Extract the (X, Y) coordinate from the center of the cell holding the provided text.  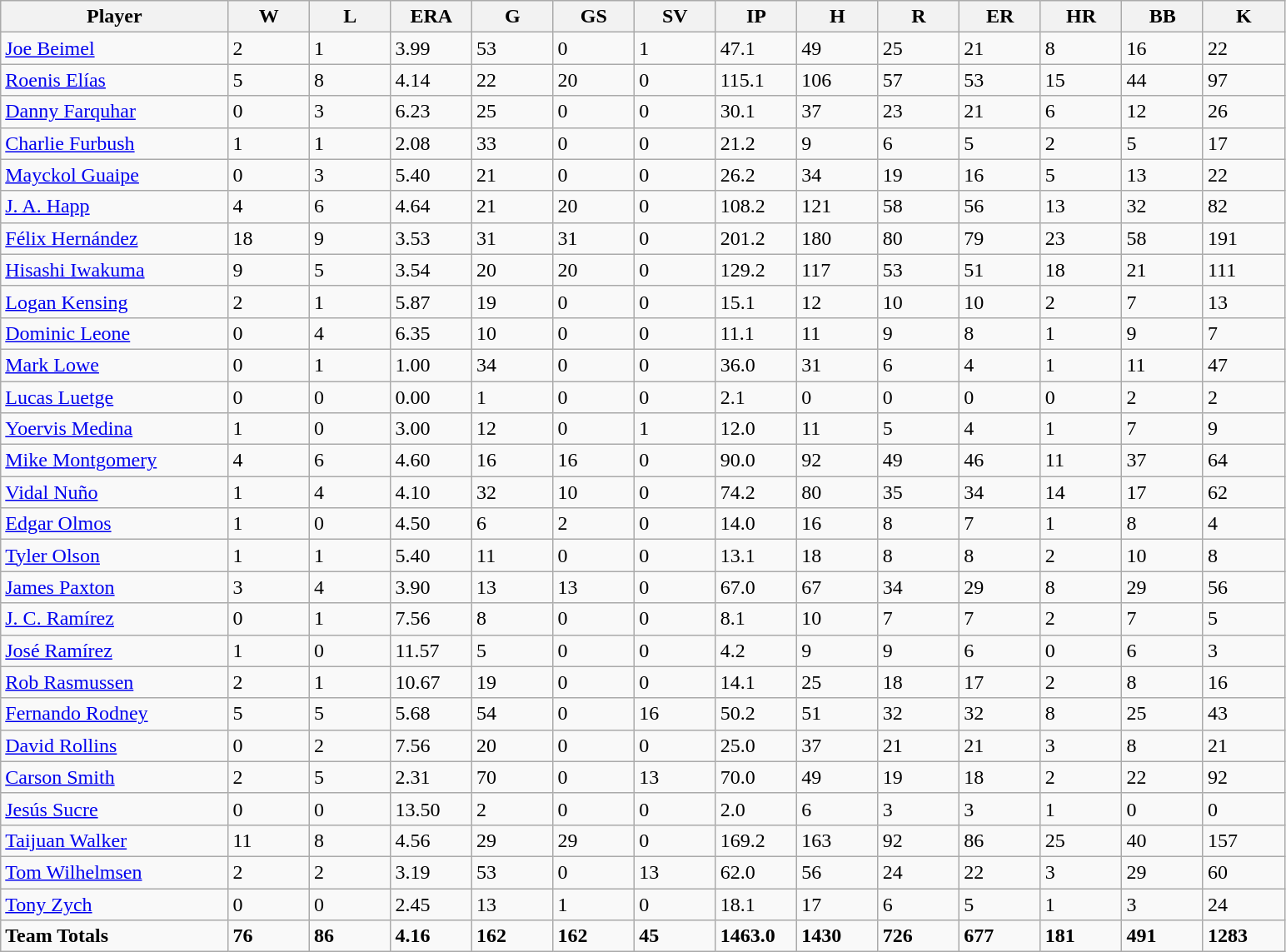
4.2 (756, 650)
ER (1000, 17)
Jesús Sucre (115, 809)
79 (1000, 238)
GS (594, 17)
33 (513, 143)
97 (1244, 80)
82 (1244, 207)
4.50 (431, 524)
115.1 (756, 80)
4.56 (431, 840)
Fernando Rodney (115, 714)
76 (269, 936)
26.2 (756, 175)
54 (513, 714)
5.87 (431, 302)
12.0 (756, 429)
2.1 (756, 397)
3.90 (431, 587)
74.2 (756, 492)
30.1 (756, 112)
4.64 (431, 207)
15 (1081, 80)
4.14 (431, 80)
57 (919, 80)
111 (1244, 270)
Carson Smith (115, 777)
677 (1000, 936)
Félix Hernández (115, 238)
26 (1244, 112)
K (1244, 17)
11.1 (756, 333)
67.0 (756, 587)
64 (1244, 461)
Lucas Luetge (115, 397)
G (513, 17)
21.2 (756, 143)
62 (1244, 492)
3.19 (431, 872)
129.2 (756, 270)
181 (1081, 936)
James Paxton (115, 587)
117 (838, 270)
Tyler Olson (115, 556)
62.0 (756, 872)
W (269, 17)
Taijuan Walker (115, 840)
4.10 (431, 492)
2.08 (431, 143)
Hisashi Iwakuma (115, 270)
Joe Beimel (115, 48)
180 (838, 238)
191 (1244, 238)
Rob Rasmussen (115, 682)
Danny Farquhar (115, 112)
46 (1000, 461)
5.68 (431, 714)
Tom Wilhelmsen (115, 872)
R (919, 17)
35 (919, 492)
67 (838, 587)
SV (675, 17)
1430 (838, 936)
Edgar Olmos (115, 524)
Mark Lowe (115, 365)
1.00 (431, 365)
6.23 (431, 112)
60 (1244, 872)
J. A. Happ (115, 207)
45 (675, 936)
4.60 (431, 461)
726 (919, 936)
David Rollins (115, 745)
IP (756, 17)
169.2 (756, 840)
163 (838, 840)
50.2 (756, 714)
J. C. Ramírez (115, 619)
ERA (431, 17)
3.54 (431, 270)
0.00 (431, 397)
10.67 (431, 682)
47.1 (756, 48)
70 (513, 777)
Roenis Elías (115, 80)
4.16 (431, 936)
José Ramírez (115, 650)
Mike Montgomery (115, 461)
L (350, 17)
14.0 (756, 524)
11.57 (431, 650)
6.35 (431, 333)
2.31 (431, 777)
Yoervis Medina (115, 429)
47 (1244, 365)
Tony Zych (115, 904)
2.0 (756, 809)
Vidal Nuño (115, 492)
3.99 (431, 48)
13.1 (756, 556)
90.0 (756, 461)
36.0 (756, 365)
2.45 (431, 904)
44 (1163, 80)
Charlie Furbush (115, 143)
14 (1081, 492)
15.1 (756, 302)
HR (1081, 17)
121 (838, 207)
Team Totals (115, 936)
Dominic Leone (115, 333)
8.1 (756, 619)
1283 (1244, 936)
25.0 (756, 745)
1463.0 (756, 936)
Mayckol Guaipe (115, 175)
BB (1163, 17)
70.0 (756, 777)
18.1 (756, 904)
H (838, 17)
106 (838, 80)
491 (1163, 936)
201.2 (756, 238)
108.2 (756, 207)
14.1 (756, 682)
43 (1244, 714)
157 (1244, 840)
40 (1163, 840)
Logan Kensing (115, 302)
3.53 (431, 238)
3.00 (431, 429)
13.50 (431, 809)
Player (115, 17)
